Identify which cell holds the provided text, then report its [x, y] central coordinate. 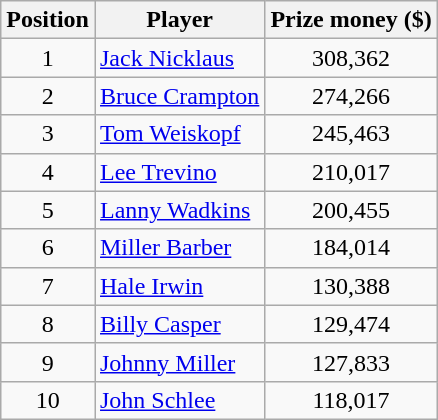
127,833 [351, 362]
6 [48, 248]
7 [48, 286]
5 [48, 210]
130,388 [351, 286]
129,474 [351, 324]
Position [48, 20]
1 [48, 58]
Miller Barber [179, 248]
Bruce Crampton [179, 96]
John Schlee [179, 400]
Hale Irwin [179, 286]
Lanny Wadkins [179, 210]
308,362 [351, 58]
Prize money ($) [351, 20]
3 [48, 134]
245,463 [351, 134]
Billy Casper [179, 324]
Player [179, 20]
184,014 [351, 248]
8 [48, 324]
210,017 [351, 172]
4 [48, 172]
2 [48, 96]
Johnny Miller [179, 362]
118,017 [351, 400]
Lee Trevino [179, 172]
Tom Weiskopf [179, 134]
10 [48, 400]
274,266 [351, 96]
200,455 [351, 210]
9 [48, 362]
Jack Nicklaus [179, 58]
